Determine the [X, Y] coordinate at the center of the cell enclosing the given text.  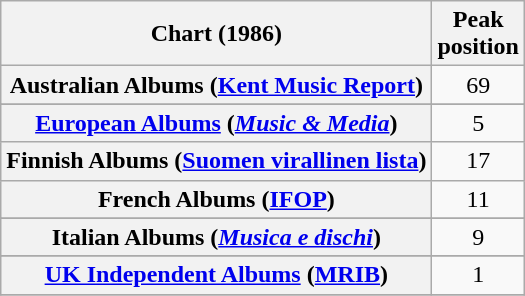
Italian Albums (Musica e dischi) [216, 237]
Australian Albums (Kent Music Report) [216, 85]
European Albums (Music & Media) [216, 123]
UK Independent Albums (MRIB) [216, 275]
69 [478, 85]
17 [478, 161]
11 [478, 199]
9 [478, 237]
Chart (1986) [216, 34]
French Albums (IFOP) [216, 199]
5 [478, 123]
Peakposition [478, 34]
1 [478, 275]
Finnish Albums (Suomen virallinen lista) [216, 161]
